Return the [x, y] coordinate for the center point of the cell that contains the specified text.  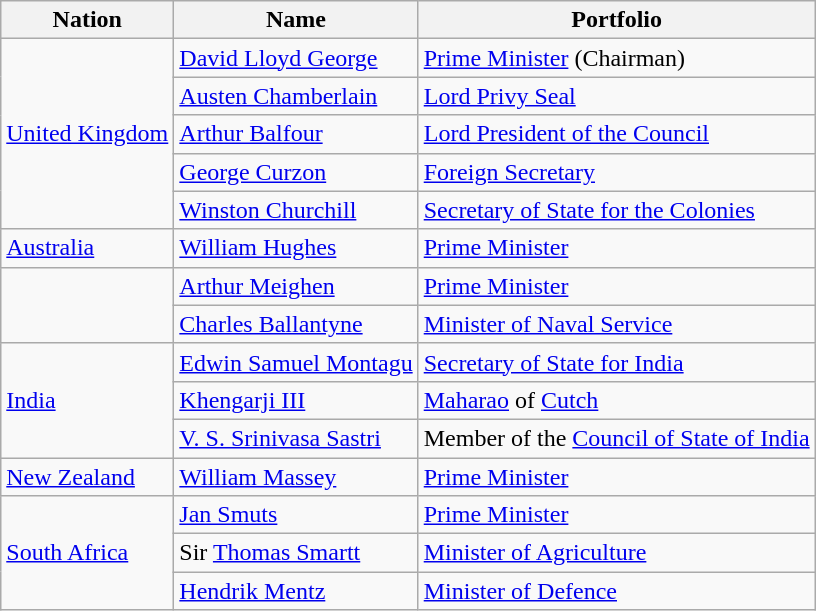
William Hughes [296, 248]
David Lloyd George [296, 58]
V. S. Srinivasa Sastri [296, 438]
Minister of Agriculture [616, 553]
Arthur Meighen [296, 286]
George Curzon [296, 172]
Winston Churchill [296, 210]
Name [296, 20]
Jan Smuts [296, 515]
Minister of Naval Service [616, 324]
Secretary of State for India [616, 362]
United Kingdom [88, 134]
Member of the Council of State of India [616, 438]
Secretary of State for the Colonies [616, 210]
Maharao of Cutch [616, 400]
Edwin Samuel Montagu [296, 362]
Nation [88, 20]
Charles Ballantyne [296, 324]
Minister of Defence [616, 591]
William Massey [296, 477]
Prime Minister (Chairman) [616, 58]
Austen Chamberlain [296, 96]
Lord Privy Seal [616, 96]
New Zealand [88, 477]
Khengarji III [296, 400]
Hendrik Mentz [296, 591]
Sir Thomas Smartt [296, 553]
Lord President of the Council [616, 134]
Foreign Secretary [616, 172]
India [88, 400]
Portfolio [616, 20]
Australia [88, 248]
South Africa [88, 553]
Arthur Balfour [296, 134]
